Locate the cell with the specified text and output its [X, Y] center coordinate. 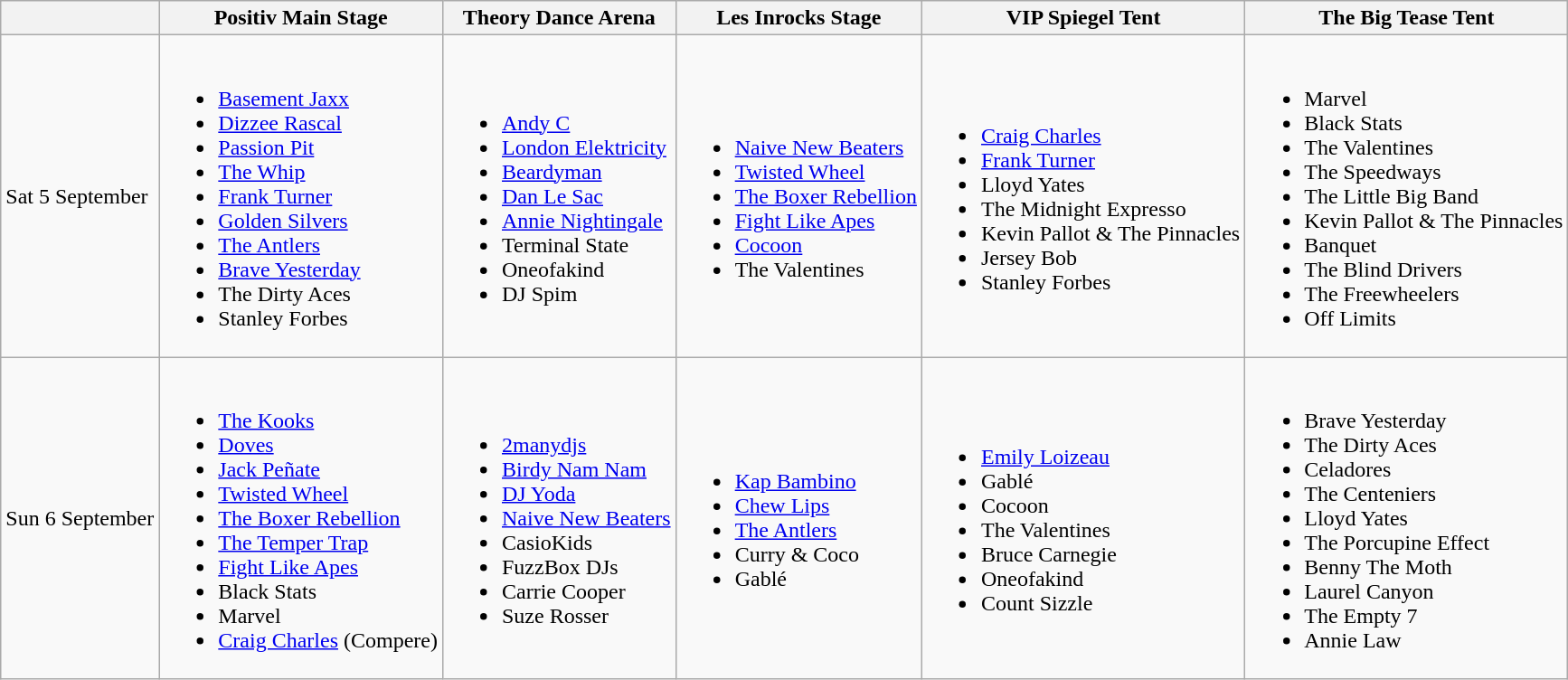
MarvelBlack StatsThe ValentinesThe SpeedwaysThe Little Big BandKevin Pallot & The PinnaclesBanquetThe Blind DriversThe FreewheelersOff Limits [1407, 196]
Basement JaxxDizzee RascalPassion PitThe WhipFrank TurnerGolden SilversThe AntlersBrave YesterdayThe Dirty AcesStanley Forbes [301, 196]
Les Inrocks Stage [798, 18]
Emily LoizeauGabléCocoonThe ValentinesBruce CarnegieOneofakindCount Sizzle [1083, 518]
The Big Tease Tent [1407, 18]
Craig CharlesFrank TurnerLloyd YatesThe Midnight ExpressoKevin Pallot & The PinnaclesJersey BobStanley Forbes [1083, 196]
Sun 6 September [80, 518]
Andy CLondon ElektricityBeardymanDan Le SacAnnie NightingaleTerminal StateOneofakindDJ Spim [559, 196]
Positiv Main Stage [301, 18]
The KooksDovesJack PeñateTwisted WheelThe Boxer RebellionThe Temper TrapFight Like ApesBlack StatsMarvelCraig Charles (Compere) [301, 518]
Naive New BeatersTwisted WheelThe Boxer RebellionFight Like ApesCocoonThe Valentines [798, 196]
Brave YesterdayThe Dirty AcesCeladoresThe CenteniersLloyd YatesThe Porcupine EffectBenny The MothLaurel CanyonThe Empty 7Annie Law [1407, 518]
VIP Spiegel Tent [1083, 18]
Sat 5 September [80, 196]
Kap BambinoChew LipsThe AntlersCurry & CocoGablé [798, 518]
Theory Dance Arena [559, 18]
2manydjsBirdy Nam NamDJ YodaNaive New BeatersCasioKidsFuzzBox DJsCarrie CooperSuze Rosser [559, 518]
